Provide the [x, y] coordinate of the cell's center where the given text is located.  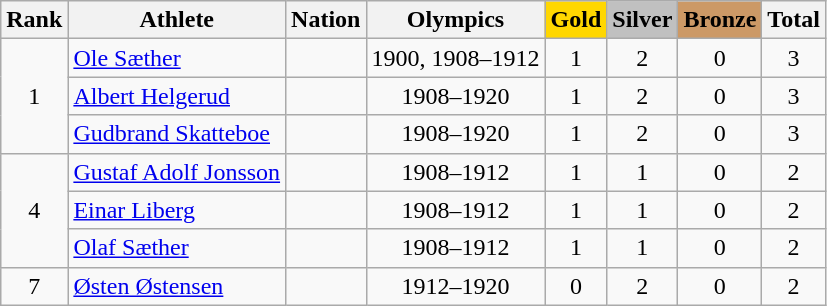
7 [34, 286]
Rank [34, 20]
Albert Helgerud [177, 96]
4 [34, 210]
Nation [326, 20]
Olympics [456, 20]
Gold [576, 20]
Total [794, 20]
Olaf Sæther [177, 248]
Ole Sæther [177, 58]
1900, 1908–1912 [456, 58]
Østen Østensen [177, 286]
Bronze [720, 20]
Gudbrand Skatteboe [177, 134]
Einar Liberg [177, 210]
Gustaf Adolf Jonsson [177, 172]
1912–1920 [456, 286]
Silver [642, 20]
Athlete [177, 20]
